Detect which cell encompasses the target text, then output its [x, y] center coordinate. 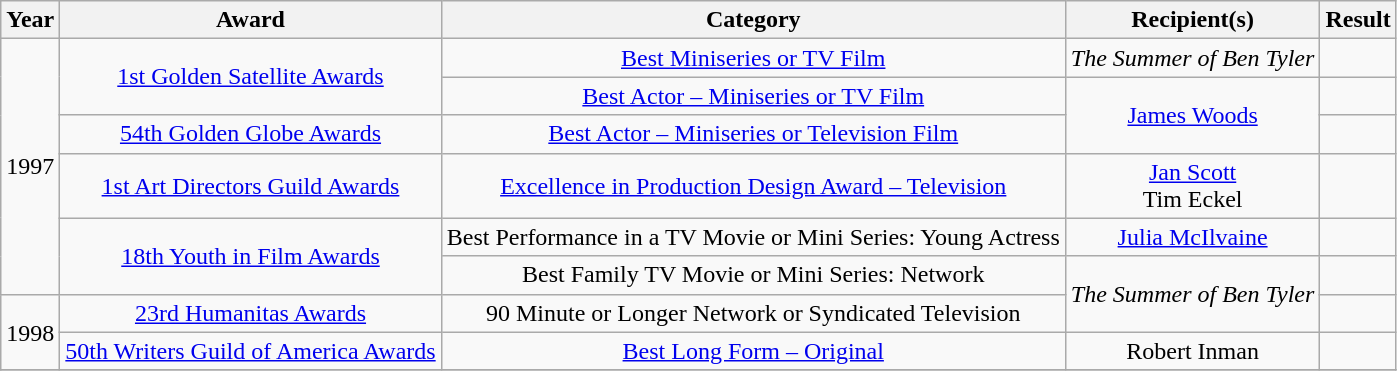
Award [250, 20]
1997 [30, 166]
Robert Inman [1192, 351]
1st Art Directors Guild Awards [250, 186]
Best Performance in a TV Movie or Mini Series: Young Actress [753, 237]
Best Actor – Miniseries or Television Film [753, 134]
James Woods [1192, 115]
Excellence in Production Design Award – Television [753, 186]
Best Miniseries or TV Film [753, 58]
23rd Humanitas Awards [250, 313]
Best Family TV Movie or Mini Series: Network [753, 275]
18th Youth in Film Awards [250, 256]
Best Actor – Miniseries or TV Film [753, 96]
54th Golden Globe Awards [250, 134]
Best Long Form – Original [753, 351]
Julia McIlvaine [1192, 237]
Recipient(s) [1192, 20]
Year [30, 20]
90 Minute or Longer Network or Syndicated Television [753, 313]
1998 [30, 332]
Result [1358, 20]
50th Writers Guild of America Awards [250, 351]
Jan Scott Tim Eckel [1192, 186]
Category [753, 20]
1st Golden Satellite Awards [250, 77]
